Search for the cell housing the specified text and yield its [x, y] center coordinate. 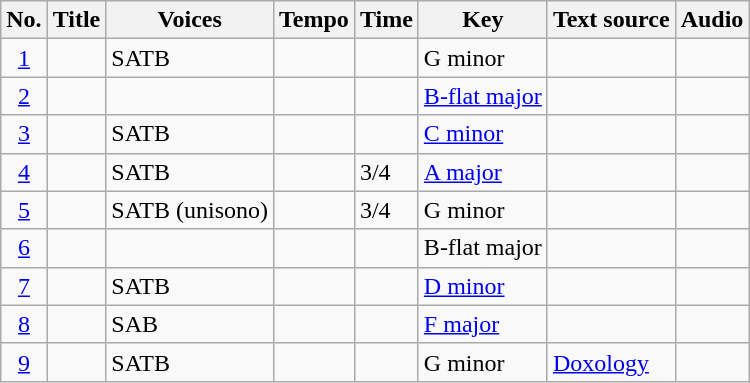
A major [482, 172]
No. [24, 20]
9 [24, 362]
Tempo [314, 20]
2 [24, 96]
Text source [611, 20]
F major [482, 324]
3 [24, 134]
SAB [190, 324]
Time [386, 20]
7 [24, 286]
Key [482, 20]
D minor [482, 286]
C minor [482, 134]
Title [76, 20]
5 [24, 210]
4 [24, 172]
8 [24, 324]
Audio [712, 20]
Doxology [611, 362]
1 [24, 58]
6 [24, 248]
SATB (unisono) [190, 210]
Voices [190, 20]
